Pinpoint the cell where the given text exists, returning its (X, Y) midpoint coordinate. 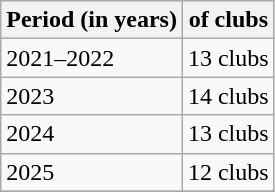
2025 (92, 172)
Period (in years) (92, 20)
2023 (92, 96)
2021–2022 (92, 58)
14 clubs (228, 96)
12 clubs (228, 172)
2024 (92, 134)
of clubs (228, 20)
